For the text-containing cell, return its midpoint in [x, y] coordinate format. 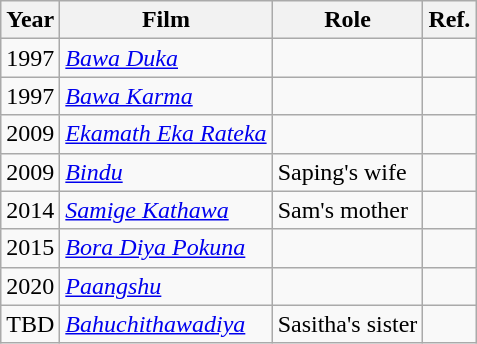
Saping's wife [348, 172]
2020 [30, 286]
TBD [30, 324]
2014 [30, 210]
Ekamath Eka Rateka [166, 134]
Bahuchithawadiya [166, 324]
Paangshu [166, 286]
Bawa Duka [166, 58]
Bora Diya Pokuna [166, 248]
Film [166, 20]
Sam's mother [348, 210]
Samige Kathawa [166, 210]
Ref. [450, 20]
Sasitha's sister [348, 324]
Bindu [166, 172]
Year [30, 20]
Role [348, 20]
Bawa Karma [166, 96]
2015 [30, 248]
